Return [x, y] of the center of cell containing provided text 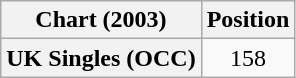
158 [248, 58]
UK Singles (OCC) [101, 58]
Position [248, 20]
Chart (2003) [101, 20]
